Search for the cell housing the specified text and yield its (x, y) center coordinate. 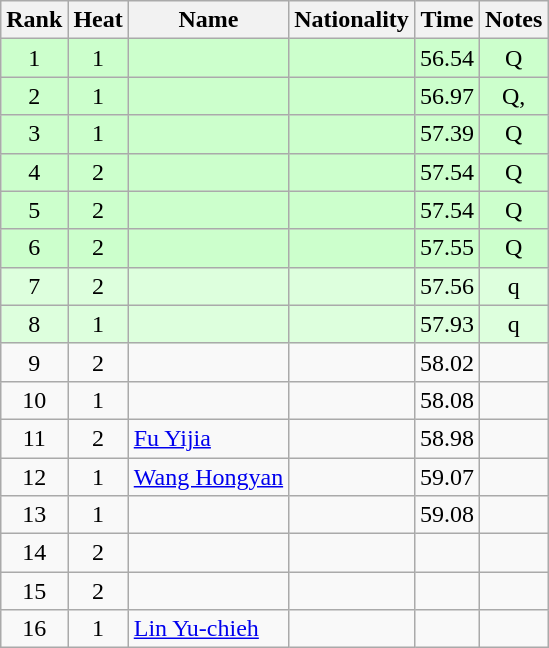
Rank (34, 20)
Q, (513, 96)
14 (34, 553)
58.08 (446, 400)
59.08 (446, 515)
Fu Yijia (208, 438)
11 (34, 438)
56.54 (446, 58)
59.07 (446, 477)
Nationality (352, 20)
4 (34, 172)
Notes (513, 20)
56.97 (446, 96)
Lin Yu-chieh (208, 629)
Name (208, 20)
8 (34, 324)
Wang Hongyan (208, 477)
6 (34, 248)
57.93 (446, 324)
3 (34, 134)
5 (34, 210)
Heat (98, 20)
7 (34, 286)
57.55 (446, 248)
58.02 (446, 362)
13 (34, 515)
9 (34, 362)
12 (34, 477)
16 (34, 629)
Time (446, 20)
57.56 (446, 286)
57.39 (446, 134)
58.98 (446, 438)
15 (34, 591)
10 (34, 400)
